Find where the given text appears and provide that cell's center as [x, y] coordinate. 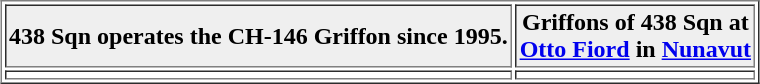
Griffons of 438 Sqn atOtto Fiord in Nunavut [635, 36]
438 Sqn operates the CH-146 Griffon since 1995. [258, 36]
